Return the [x, y] coordinate for the center point of the cell that contains the specified text.  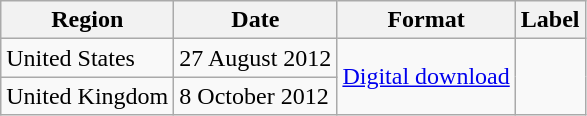
Label [550, 20]
Region [88, 20]
8 October 2012 [256, 96]
27 August 2012 [256, 58]
United States [88, 58]
United Kingdom [88, 96]
Date [256, 20]
Digital download [426, 77]
Format [426, 20]
